Capture the cell that displays the provided text and extract its [x, y] central coordinate. 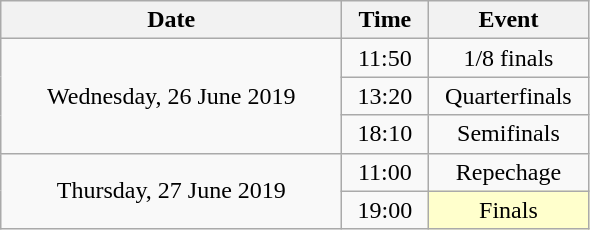
11:50 [385, 58]
19:00 [385, 210]
11:00 [385, 172]
18:10 [385, 134]
Semifinals [508, 134]
Time [385, 20]
Event [508, 20]
Quarterfinals [508, 96]
Thursday, 27 June 2019 [172, 191]
Date [172, 20]
1/8 finals [508, 58]
Repechage [508, 172]
Wednesday, 26 June 2019 [172, 96]
Finals [508, 210]
13:20 [385, 96]
